Detect which cell encompasses the target text, then output its (X, Y) center coordinate. 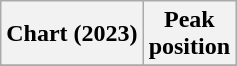
Chart (2023) (72, 34)
Peakposition (189, 34)
